From the cell containing the given text, extract its center point as [X, Y] coordinate. 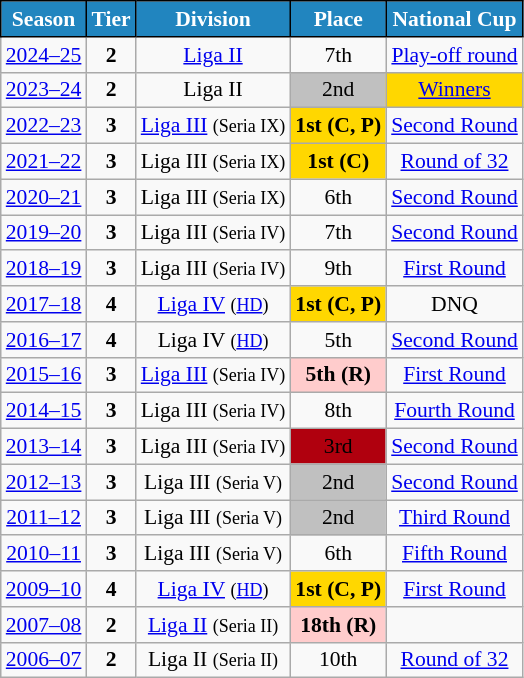
2024–25 [44, 55]
2016–17 [44, 340]
Division [214, 19]
Place [338, 19]
5th [338, 340]
Play-off round [454, 55]
2012–13 [44, 482]
Season [44, 19]
1st (C) [338, 162]
DNQ [454, 304]
5th (R) [338, 375]
National Cup [454, 19]
2007–08 [44, 625]
2015–16 [44, 375]
2021–22 [44, 162]
Tier [110, 19]
Fourth Round [454, 411]
2022–23 [44, 126]
Fifth Round [454, 554]
Winners [454, 90]
2018–19 [44, 269]
2009–10 [44, 589]
9th [338, 269]
2020–21 [44, 197]
8th [338, 411]
18th (R) [338, 625]
10th [338, 660]
2006–07 [44, 660]
2013–14 [44, 447]
3rd [338, 447]
2014–15 [44, 411]
2017–18 [44, 304]
2019–20 [44, 233]
2023–24 [44, 90]
Third Round [454, 518]
2011–12 [44, 518]
2010–11 [44, 554]
